Detect which cell encompasses the target text, then output its [x, y] center coordinate. 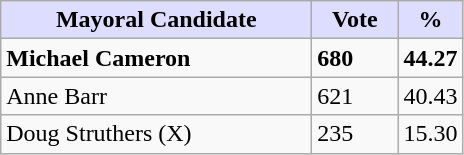
680 [355, 58]
235 [355, 134]
40.43 [430, 96]
44.27 [430, 58]
621 [355, 96]
Michael Cameron [156, 58]
% [430, 20]
15.30 [430, 134]
Vote [355, 20]
Mayoral Candidate [156, 20]
Doug Struthers (X) [156, 134]
Anne Barr [156, 96]
